Detect which cell encompasses the target text, then output its (X, Y) center coordinate. 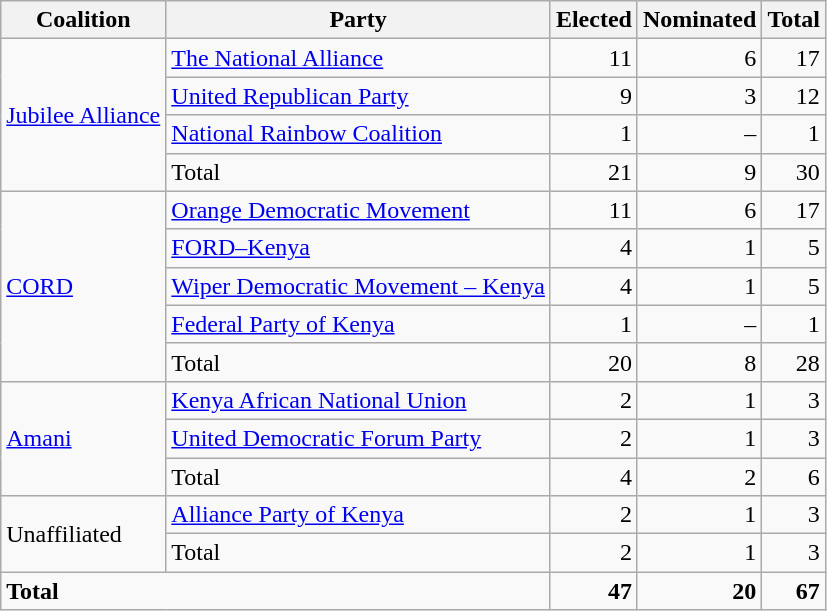
67 (794, 591)
Unaffiliated (84, 534)
Elected (594, 20)
47 (594, 591)
Alliance Party of Kenya (358, 515)
Nominated (699, 20)
CORD (84, 286)
Party (358, 20)
21 (594, 172)
United Democratic Forum Party (358, 438)
Wiper Democratic Movement – Kenya (358, 286)
United Republican Party (358, 96)
National Rainbow Coalition (358, 134)
Coalition (84, 20)
FORD–Kenya (358, 248)
12 (794, 96)
Orange Democratic Movement (358, 210)
The National Alliance (358, 58)
Amani (84, 438)
Jubilee Alliance (84, 115)
8 (699, 362)
Federal Party of Kenya (358, 324)
28 (794, 362)
30 (794, 172)
Kenya African National Union (358, 400)
